Pinpoint the cell where the given text exists, returning its (X, Y) midpoint coordinate. 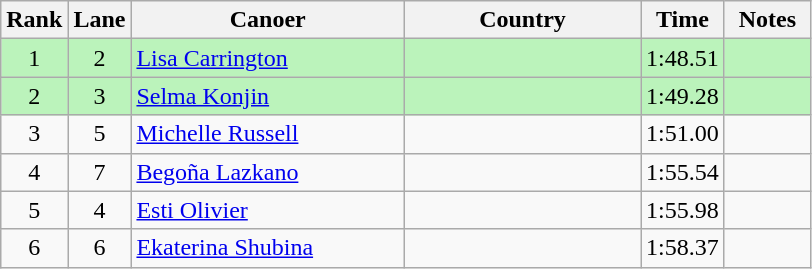
1:55.98 (683, 210)
Esti Olivier (268, 210)
1:58.37 (683, 248)
Canoer (268, 20)
7 (100, 172)
Rank (34, 20)
Lisa Carrington (268, 58)
Ekaterina Shubina (268, 248)
1 (34, 58)
1:48.51 (683, 58)
Michelle Russell (268, 134)
1:51.00 (683, 134)
1:55.54 (683, 172)
1:49.28 (683, 96)
Notes (767, 20)
Begoña Lazkano (268, 172)
Lane (100, 20)
Selma Konjin (268, 96)
Time (683, 20)
Country (522, 20)
